Scan for the cell matching the given text and deliver its [X, Y] coordinate at center. 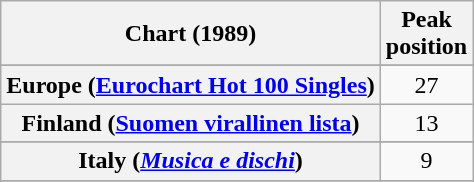
Chart (1989) [191, 34]
Peakposition [426, 34]
27 [426, 85]
Italy (Musica e dischi) [191, 161]
13 [426, 123]
9 [426, 161]
Europe (Eurochart Hot 100 Singles) [191, 85]
Finland (Suomen virallinen lista) [191, 123]
